Locate the cell with the specified text and output its [X, Y] center coordinate. 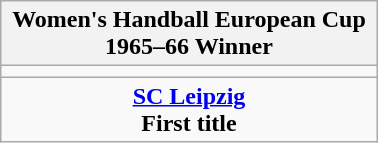
SC LeipzigFirst title [189, 110]
Women's Handball European Cup 1965–66 Winner [189, 34]
